Search for the cell housing the specified text and yield its (x, y) center coordinate. 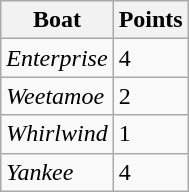
Weetamoe (57, 96)
Points (150, 20)
Whirlwind (57, 134)
1 (150, 134)
Yankee (57, 172)
Boat (57, 20)
Enterprise (57, 58)
2 (150, 96)
